Detect which cell encompasses the target text, then output its [x, y] center coordinate. 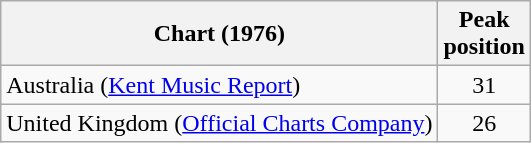
31 [484, 85]
Australia (Kent Music Report) [220, 85]
Peakposition [484, 34]
United Kingdom (Official Charts Company) [220, 123]
26 [484, 123]
Chart (1976) [220, 34]
